Output the (X, Y) coordinate of the center of the cell containing the given text.  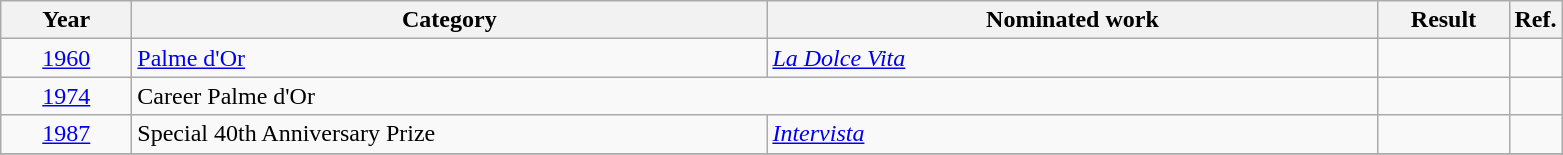
Career Palme d'Or (755, 96)
Nominated work (1072, 20)
1960 (66, 58)
Palme d'Or (450, 58)
Year (66, 20)
Ref. (1536, 20)
Special 40th Anniversary Prize (450, 134)
La Dolce Vita (1072, 58)
Intervista (1072, 134)
Result (1444, 20)
1987 (66, 134)
1974 (66, 96)
Category (450, 20)
